From the cell containing the given text, extract its center point as [X, Y] coordinate. 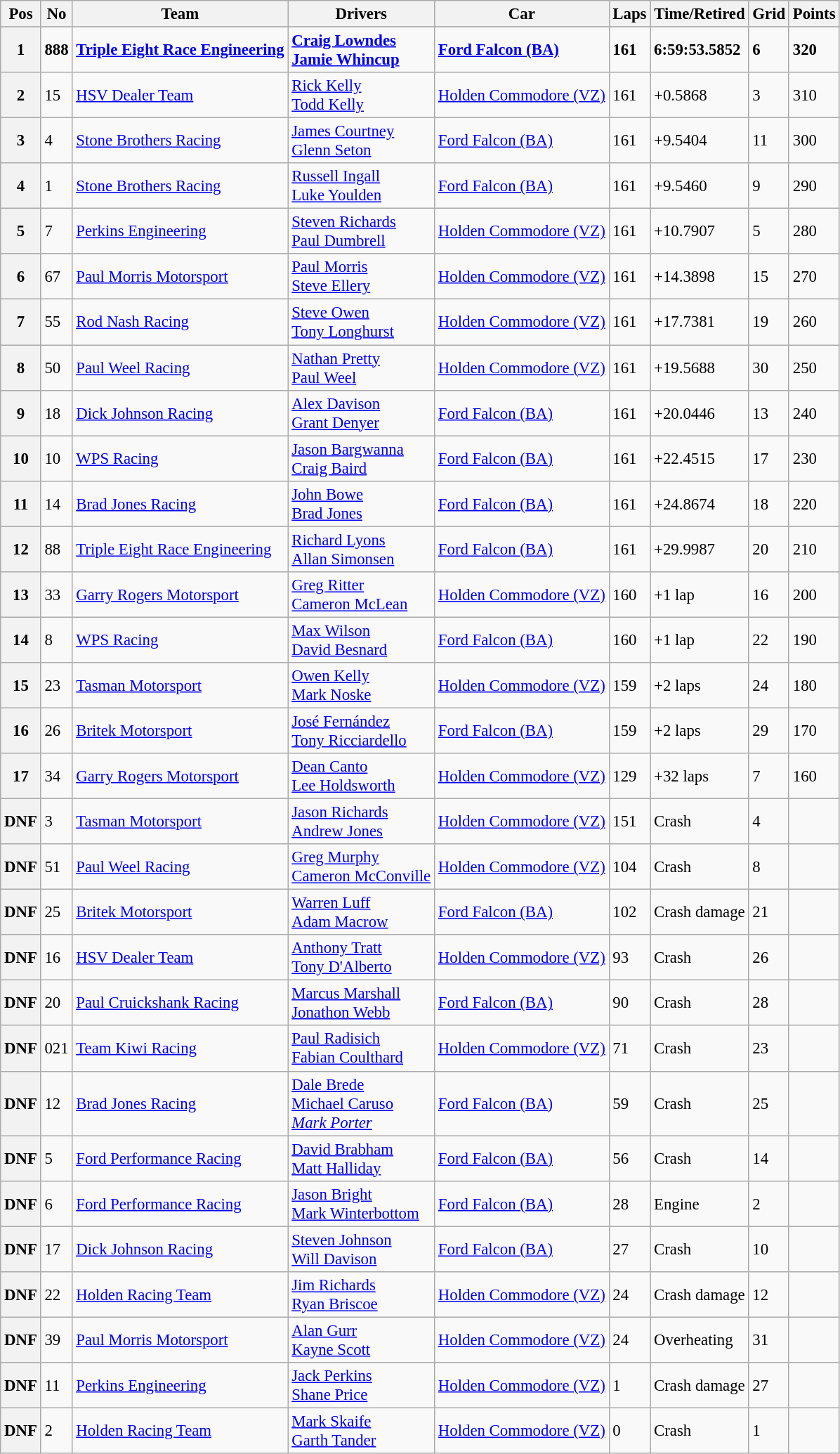
240 [813, 413]
270 [813, 277]
21 [768, 912]
David Brabham Matt Halliday [361, 1158]
Richard Lyons Allan Simonsen [361, 550]
30 [768, 368]
71 [629, 1049]
55 [56, 322]
Jack Perkins Shane Price [361, 1386]
Greg Murphy Cameron McConville [361, 867]
Paul Morris Steve Ellery [361, 277]
260 [813, 322]
Dale Brede Michael Caruso Mark Porter [361, 1103]
190 [813, 640]
Paul Cruickshank Racing [180, 1004]
José Fernández Tony Ricciardello [361, 731]
+9.5404 [700, 141]
50 [56, 368]
59 [629, 1103]
93 [629, 957]
Warren Luff Adam Macrow [361, 912]
Mark Skaife Garth Tander [361, 1431]
+14.3898 [700, 277]
Grid [768, 14]
Paul Radisich Fabian Coulthard [361, 1049]
220 [813, 503]
+29.9987 [700, 550]
34 [56, 776]
151 [629, 822]
Owen Kelly Mark Noske [361, 686]
6:59:53.5852 [700, 51]
Car [522, 14]
310 [813, 96]
Nathan Pretty Paul Weel [361, 368]
39 [56, 1339]
104 [629, 867]
Steven Richards Paul Dumbrell [361, 232]
Jim Richards Ryan Briscoe [361, 1294]
67 [56, 277]
Pos [21, 14]
Points [813, 14]
180 [813, 686]
+9.5460 [700, 186]
Steve Owen Tony Longhurst [361, 322]
Marcus Marshall Jonathon Webb [361, 1004]
51 [56, 867]
Time/Retired [700, 14]
200 [813, 595]
102 [629, 912]
Alex Davison Grant Denyer [361, 413]
210 [813, 550]
+10.7907 [700, 232]
88 [56, 550]
Team [180, 14]
Max Wilson David Besnard [361, 640]
300 [813, 141]
Jason Bright Mark Winterbottom [361, 1203]
33 [56, 595]
31 [768, 1339]
Rick Kelly Todd Kelly [361, 96]
Steven Johnson Will Davison [361, 1249]
Team Kiwi Racing [180, 1049]
Overheating [700, 1339]
Jason Bargwanna Craig Baird [361, 458]
+17.7381 [700, 322]
0 [629, 1431]
280 [813, 232]
56 [629, 1158]
888 [56, 51]
Dean Canto Lee Holdsworth [361, 776]
Alan Gurr Kayne Scott [361, 1339]
29 [768, 731]
Engine [700, 1203]
James Courtney Glenn Seton [361, 141]
129 [629, 776]
230 [813, 458]
No [56, 14]
290 [813, 186]
Jason Richards Andrew Jones [361, 822]
Russell Ingall Luke Youlden [361, 186]
250 [813, 368]
19 [768, 322]
+22.4515 [700, 458]
Anthony Tratt Tony D'Alberto [361, 957]
021 [56, 1049]
+20.0446 [700, 413]
Rod Nash Racing [180, 322]
Drivers [361, 14]
170 [813, 731]
Laps [629, 14]
90 [629, 1004]
+0.5868 [700, 96]
+19.5688 [700, 368]
Craig Lowndes Jamie Whincup [361, 51]
+24.8674 [700, 503]
Greg Ritter Cameron McLean [361, 595]
+32 laps [700, 776]
John Bowe Brad Jones [361, 503]
320 [813, 51]
